Output the (X, Y) coordinate of the center of the cell containing the given text.  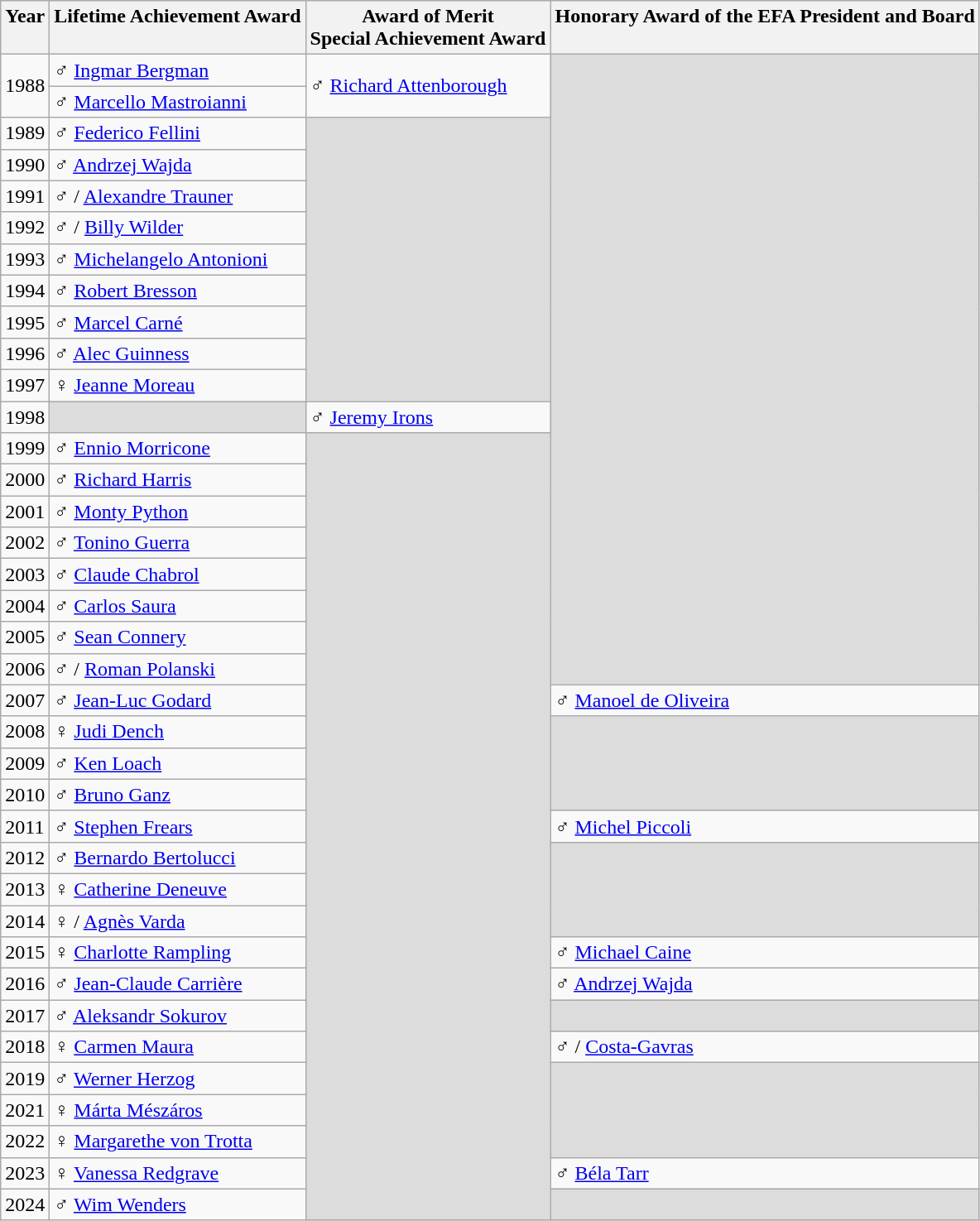
1997 (25, 385)
Lifetime Achievement Award (177, 28)
1991 (25, 196)
2003 (25, 574)
Honorary Award of the EFA President and Board (765, 28)
♂ Michelangelo Antonioni (177, 259)
♂ Michael Caine (765, 953)
♀ Jeanne Moreau (177, 385)
1996 (25, 353)
♂ Ennio Morricone (177, 449)
♂ Robert Bresson (177, 291)
2022 (25, 1142)
♂ / Alexandre Trauner (177, 196)
♀ / Agnès Varda (177, 921)
♀ Catherine Deneuve (177, 889)
♂ Monty Python (177, 512)
♀ Judi Dench (177, 732)
2007 (25, 700)
♂ Aleksandr Sokurov (177, 1016)
2005 (25, 637)
2002 (25, 543)
♂ Bernardo Bertolucci (177, 858)
♂ / Costa-Gavras (765, 1047)
1992 (25, 228)
♂ Tonino Guerra (177, 543)
♂ Werner Herzog (177, 1079)
1988 (25, 86)
♂ / Billy Wilder (177, 228)
2009 (25, 763)
♂ Bruno Ganz (177, 795)
♀ Vanessa Redgrave (177, 1173)
♂ Carlos Saura (177, 606)
♀ Márta Mészáros (177, 1110)
2012 (25, 858)
♀ Charlotte Rampling (177, 953)
Year (25, 28)
♂ Michel Piccoli (765, 826)
♂ Jean-Luc Godard (177, 700)
♂ Alec Guinness (177, 353)
♂ Sean Connery (177, 637)
♂ Stephen Frears (177, 826)
♂ / Roman Polanski (177, 669)
♂ Jean-Claude Carrière (177, 984)
1995 (25, 322)
2021 (25, 1110)
♂ Béla Tarr (765, 1173)
1998 (25, 416)
♂ Ken Loach (177, 763)
♂ Richard Harris (177, 480)
♂ Marcello Mastroianni (177, 102)
2014 (25, 921)
1999 (25, 449)
2006 (25, 669)
2001 (25, 512)
♂ Ingmar Bergman (177, 70)
2010 (25, 795)
2016 (25, 984)
2019 (25, 1079)
2011 (25, 826)
Award of Merit Special Achievement Award (428, 28)
♂ Manoel de Oliveira (765, 700)
1994 (25, 291)
♂ Federico Fellini (177, 133)
1993 (25, 259)
2024 (25, 1204)
♂ Richard Attenborough (428, 86)
2000 (25, 480)
1989 (25, 133)
♂ Wim Wenders (177, 1204)
♂ Marcel Carné (177, 322)
2015 (25, 953)
♀ Margarethe von Trotta (177, 1142)
2018 (25, 1047)
♂ Jeremy Irons (428, 416)
2023 (25, 1173)
2008 (25, 732)
2017 (25, 1016)
2013 (25, 889)
♀ Carmen Maura (177, 1047)
1990 (25, 165)
2004 (25, 606)
♂ Claude Chabrol (177, 574)
